Search for the cell housing the specified text and yield its [X, Y] center coordinate. 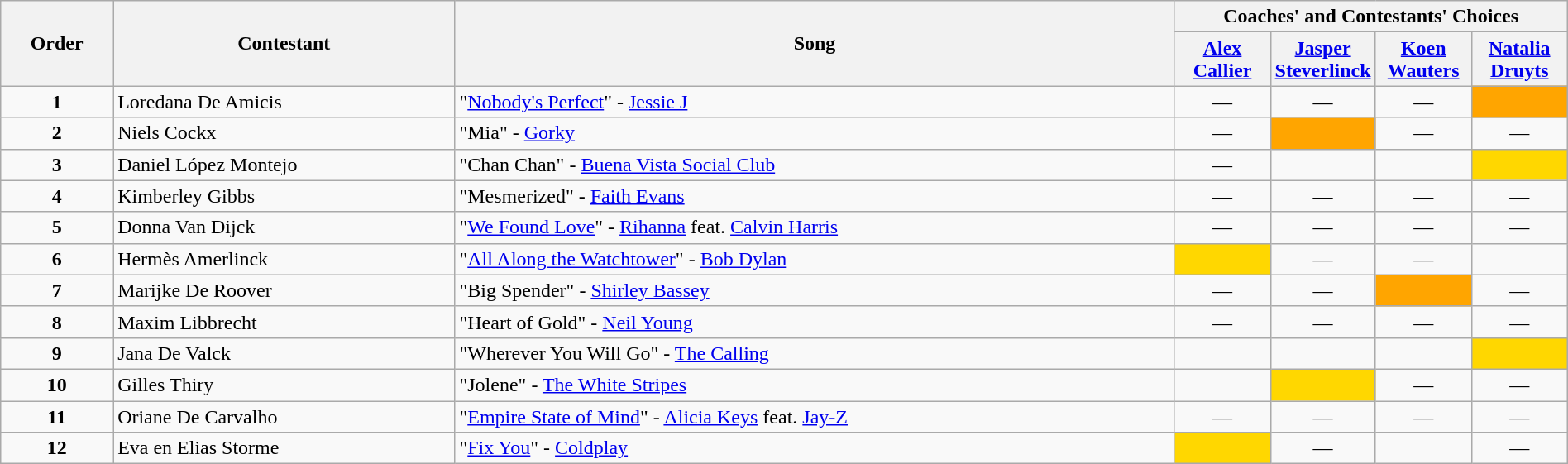
Alex Callier [1222, 60]
7 [57, 290]
Koen Wauters [1423, 60]
Order [57, 43]
Oriane De Carvalho [284, 416]
"Fix You" - Coldplay [815, 448]
"Nobody's Perfect" - Jessie J [815, 102]
Marijke De Roover [284, 290]
"All Along the Watchtower" - Bob Dylan [815, 259]
Loredana De Amicis [284, 102]
4 [57, 196]
2 [57, 133]
"Chan Chan" - Buena Vista Social Club [815, 165]
Contestant [284, 43]
"Empire State of Mind" - Alicia Keys feat. Jay-Z [815, 416]
"We Found Love" - Rihanna feat. Calvin Harris [815, 227]
Coaches' and Contestants' Choices [1371, 17]
"Mesmerized" - Faith Evans [815, 196]
10 [57, 385]
"Big Spender" - Shirley Bassey [815, 290]
Jana De Valck [284, 353]
Eva en Elias Storme [284, 448]
Maxim Libbrecht [284, 322]
"Jolene" - The White Stripes [815, 385]
Jasper Steverlinck [1323, 60]
5 [57, 227]
3 [57, 165]
Song [815, 43]
"Heart of Gold" - Neil Young [815, 322]
6 [57, 259]
Daniel López Montejo [284, 165]
8 [57, 322]
Niels Cockx [284, 133]
"Mia" - Gorky [815, 133]
"Wherever You Will Go" - The Calling [815, 353]
11 [57, 416]
Natalia Druyts [1519, 60]
12 [57, 448]
Donna Van Dijck [284, 227]
Kimberley Gibbs [284, 196]
9 [57, 353]
Hermès Amerlinck [284, 259]
Gilles Thiry [284, 385]
1 [57, 102]
